Determine the (x, y) coordinate at the center of the cell enclosing the given text.  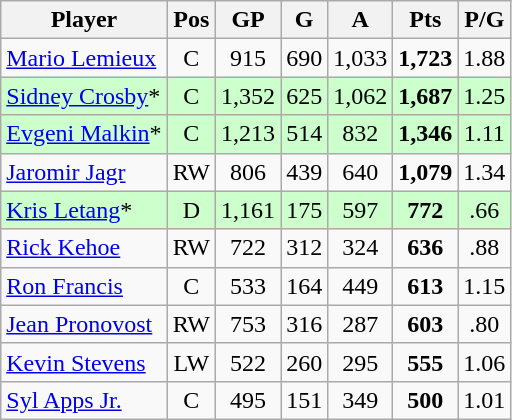
597 (360, 210)
GP (248, 20)
1.15 (484, 286)
Player (84, 20)
324 (360, 248)
Kris Letang* (84, 210)
753 (248, 324)
A (360, 20)
772 (426, 210)
1,161 (248, 210)
1,062 (360, 96)
1.06 (484, 362)
1,079 (426, 172)
Kevin Stevens (84, 362)
.88 (484, 248)
G (304, 20)
1.11 (484, 134)
1,213 (248, 134)
P/G (484, 20)
514 (304, 134)
603 (426, 324)
500 (426, 400)
316 (304, 324)
1.34 (484, 172)
Sidney Crosby* (84, 96)
449 (360, 286)
D (191, 210)
439 (304, 172)
495 (248, 400)
690 (304, 58)
533 (248, 286)
LW (191, 362)
522 (248, 362)
1,033 (360, 58)
151 (304, 400)
295 (360, 362)
555 (426, 362)
287 (360, 324)
806 (248, 172)
175 (304, 210)
260 (304, 362)
Pos (191, 20)
640 (360, 172)
Pts (426, 20)
Mario Lemieux (84, 58)
832 (360, 134)
613 (426, 286)
625 (304, 96)
Ron Francis (84, 286)
Jaromir Jagr (84, 172)
Rick Kehoe (84, 248)
1,723 (426, 58)
1.25 (484, 96)
Jean Pronovost (84, 324)
.66 (484, 210)
1.01 (484, 400)
1,346 (426, 134)
722 (248, 248)
1,687 (426, 96)
1,352 (248, 96)
915 (248, 58)
Evgeni Malkin* (84, 134)
1.88 (484, 58)
349 (360, 400)
Syl Apps Jr. (84, 400)
636 (426, 248)
.80 (484, 324)
312 (304, 248)
164 (304, 286)
